Return [x, y] of the center of cell containing provided text 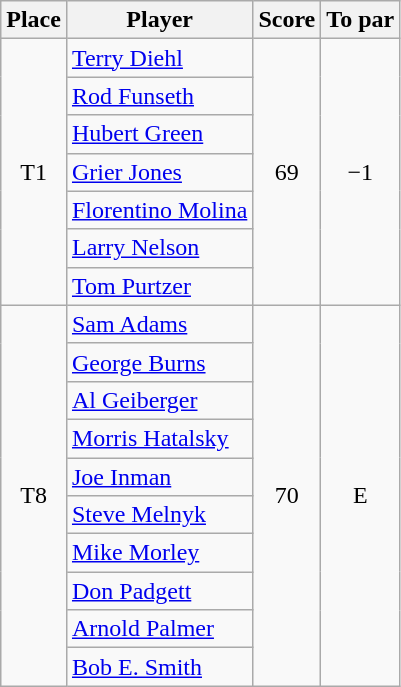
Don Padgett [159, 591]
Florentino Molina [159, 210]
George Burns [159, 362]
Tom Purtzer [159, 286]
Arnold Palmer [159, 629]
69 [287, 172]
Al Geiberger [159, 400]
Player [159, 20]
Score [287, 20]
Grier Jones [159, 172]
Sam Adams [159, 324]
Hubert Green [159, 134]
Larry Nelson [159, 248]
Rod Funseth [159, 96]
−1 [360, 172]
Joe Inman [159, 477]
Steve Melnyk [159, 515]
Terry Diehl [159, 58]
Bob E. Smith [159, 667]
70 [287, 496]
T1 [34, 172]
Mike Morley [159, 553]
Place [34, 20]
T8 [34, 496]
E [360, 496]
To par [360, 20]
Morris Hatalsky [159, 438]
